Search for the cell housing the specified text and yield its (X, Y) center coordinate. 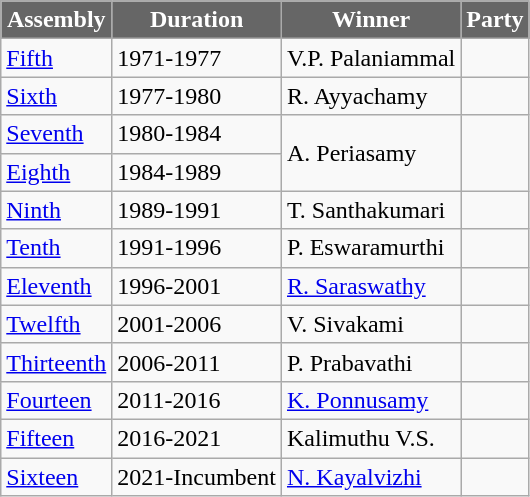
1971-1977 (197, 58)
R. Saraswathy (370, 286)
2016-2021 (197, 438)
2001-2006 (197, 324)
A. Periasamy (370, 153)
Sixteen (56, 477)
Thirteenth (56, 362)
Eighth (56, 172)
Winner (370, 20)
1996-2001 (197, 286)
Seventh (56, 134)
R. Ayyachamy (370, 96)
Tenth (56, 248)
2021-Incumbent (197, 477)
Duration (197, 20)
Party (495, 20)
V.P. Palaniammal (370, 58)
Kalimuthu V.S. (370, 438)
Sixth (56, 96)
1980-1984 (197, 134)
Eleventh (56, 286)
2011-2016 (197, 400)
Fifth (56, 58)
Assembly (56, 20)
Ninth (56, 210)
1977-1980 (197, 96)
1984-1989 (197, 172)
Fifteen (56, 438)
V. Sivakami (370, 324)
T. Santhakumari (370, 210)
P. Prabavathi (370, 362)
N. Kayalvizhi (370, 477)
Fourteen (56, 400)
Twelfth (56, 324)
1991-1996 (197, 248)
2006-2011 (197, 362)
1989-1991 (197, 210)
P. Eswaramurthi (370, 248)
K. Ponnusamy (370, 400)
